Extract the [x, y] coordinate from the center of the cell holding the provided text.  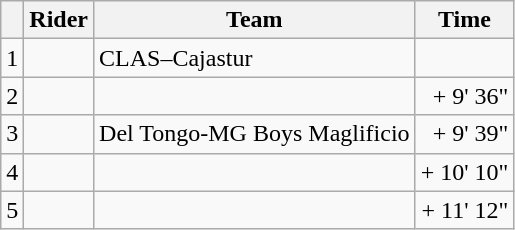
+ 9' 36" [464, 96]
CLAS–Cajastur [255, 58]
+ 10' 10" [464, 172]
Del Tongo-MG Boys Maglificio [255, 134]
+ 11' 12" [464, 210]
Rider [59, 20]
+ 9' 39" [464, 134]
4 [12, 172]
2 [12, 96]
1 [12, 58]
5 [12, 210]
3 [12, 134]
Time [464, 20]
Team [255, 20]
